Return the (x, y) coordinate for the center point of the cell that contains the specified text.  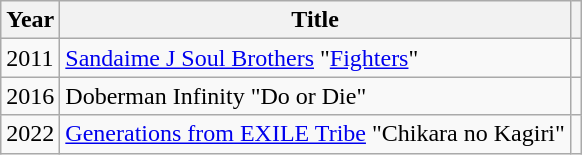
Doberman Infinity "Do or Die" (316, 96)
Sandaime J Soul Brothers "Fighters" (316, 58)
2016 (30, 96)
Year (30, 20)
2022 (30, 134)
2011 (30, 58)
Title (316, 20)
Generations from EXILE Tribe "Chikara no Kagiri" (316, 134)
